Return [x, y] of the center of cell containing provided text 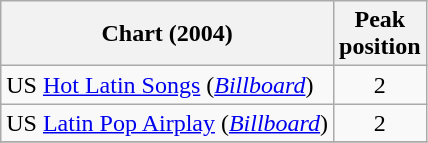
US Latin Pop Airplay (Billboard) [168, 123]
Chart (2004) [168, 34]
US Hot Latin Songs (Billboard) [168, 85]
Peakposition [380, 34]
